Determine the [X, Y] coordinate at the center of the cell enclosing the given text.  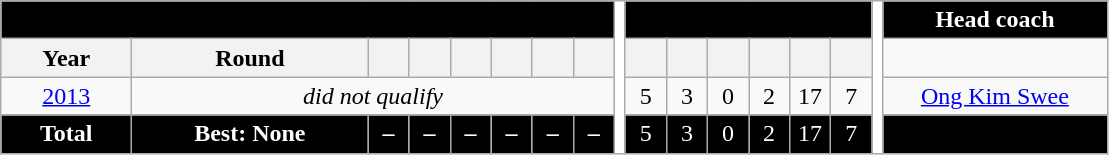
Round [250, 58]
Head coach [995, 20]
Ong Kim Swee [995, 96]
did not qualify [373, 96]
2013 [66, 96]
Year [66, 58]
Total [66, 134]
Best: None [250, 134]
